Return the [X, Y] coordinate for the center point of the cell that contains the specified text.  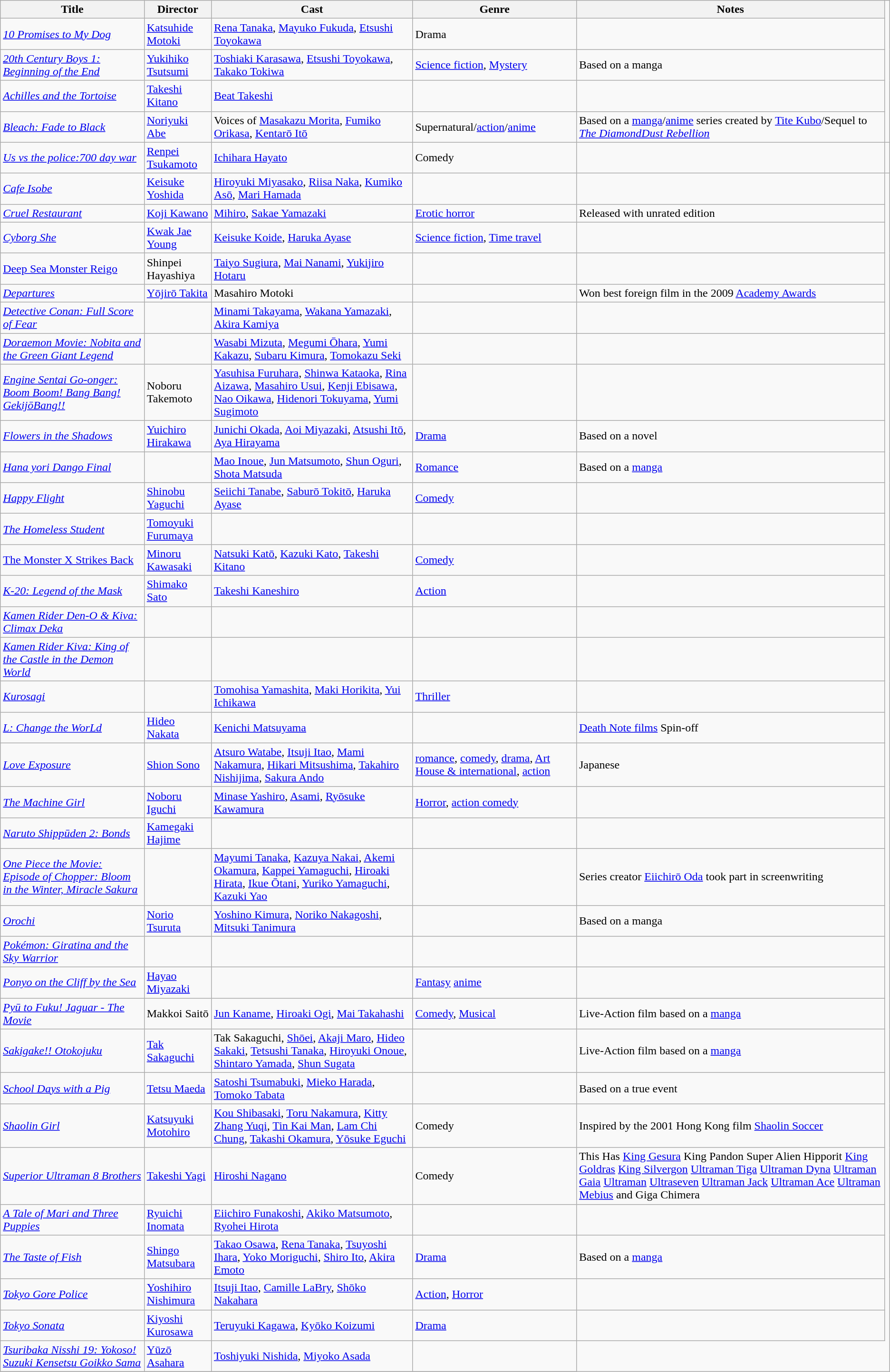
Toshiyuki Nishida, Miyoko Asada [312, 1356]
Rena Tanaka, Mayuko Fukuda, Etsushi Toyokawa [312, 34]
Bleach: Fade to Black [72, 126]
Yuichiro Hirakawa [178, 437]
Fantasy anime [494, 983]
Takeshi Kaneshiro [312, 591]
Ponyo on the Cliff by the Sea [72, 983]
Natsuki Katō, Kazuki Kato, Takeshi Kitano [312, 560]
Happy Flight [72, 498]
romance, comedy, drama, Art House & international, action [494, 765]
Teruyuki Kagawa, Kyōko Koizumi [312, 1325]
Mayumi Tanaka, Kazuya Nakai, Akemi Okamura, Kappei Yamaguchi, Hiroaki Hirata, Ikue Ōtani, Yuriko Yamaguchi, Kazuki Yao [312, 877]
Takeshi Yagi [178, 1176]
Tokyo Gore Police [72, 1294]
One Piece the Movie: Episode of Chopper: Bloom in the Winter, Miracle Sakura [72, 877]
Sakigake!! Otokojuku [72, 1051]
Cruel Restaurant [72, 213]
Kou Shibasaki, Toru Nakamura, Kitty Zhang Yuqi, Tin Kai Man, Lam Chi Chung, Takashi Okamura, Yōsuke Eguchi [312, 1126]
Science fiction, Mystery [494, 65]
Science fiction, Time travel [494, 238]
L: Change the WorLd [72, 728]
Itsuji Itao, Camille LaBry, Shōko Nakahara [312, 1294]
Toshiaki Karasawa, Etsushi Toyokawa, Takako Tokiwa [312, 65]
Renpei Tsukamoto [178, 158]
Hana yori Dango Final [72, 467]
Love Exposure [72, 765]
Tomoyuki Furumaya [178, 529]
Achilles and the Tortoise [72, 96]
Voices of Masakazu Morita, Fumiko Orikasa, Kentarō Itō [312, 126]
Yoshino Kimura, Noriko Nakagoshi, Mitsuki Tanimura [312, 921]
Genre [494, 10]
Katsuhide Motoki [178, 34]
Takeshi Kitano [178, 96]
Cast [312, 10]
Koji Kawano [178, 213]
Ichihara Hayato [312, 158]
Us vs the police:700 day war [72, 158]
Orochi [72, 921]
Mihiro, Sakae Yamazaki [312, 213]
Director [178, 10]
10 Promises to My Dog [72, 34]
Yōjirō Takita [178, 293]
Tetsu Maeda [178, 1088]
Cafe Isobe [72, 188]
Tokyo Sonata [72, 1325]
Tak Sakaguchi [178, 1051]
Based on a manga/anime series created by Tite Kubo/Sequel to The DiamondDust Rebellion [730, 126]
Yukihiko Tsutsumi [178, 65]
Series creator Eiichirō Oda took part in screenwriting [730, 877]
Japanese [730, 765]
Doraemon Movie: Nobita and the Green Giant Legend [72, 348]
Yasuhisa Furuhara, Shinwa Kataoka, Rina Aizawa, Masahiro Usui, Kenji Ebisawa, Nao Oikawa, Hidenori Tokuyama, Yumi Sugimoto [312, 393]
Kwak Jae Young [178, 238]
School Days with a Pig [72, 1088]
Keisuke Koide, Haruka Ayase [312, 238]
Tak Sakaguchi, Shōei, Akaji Maro, Hideo Sakaki, Tetsushi Tanaka, Hiroyuki Onoue, Shintaro Yamada, Shun Sugata [312, 1051]
Hayao Miyazaki [178, 983]
Keisuke Yoshida [178, 188]
Kamen Rider Kiva: King of the Castle in the Demon World [72, 659]
Katsuyuki Motohiro [178, 1126]
Released with unrated edition [730, 213]
Eiichiro Funakoshi, Akiko Matsumoto, Ryohei Hirota [312, 1219]
Based on a true event [730, 1088]
Seiichi Tanabe, Saburō Tokitō, Haruka Ayase [312, 498]
Taiyo Sugiura, Mai Nanami, Yukijiro Hotaru [312, 268]
Noboru Iguchi [178, 802]
Won best foreign film in the 2009 Academy Awards [730, 293]
Flowers in the Shadows [72, 437]
Shingo Matsubara [178, 1257]
Departures [72, 293]
Action, Horror [494, 1294]
Satoshi Tsumabuki, Mieko Harada, Tomoko Tabata [312, 1088]
The Homeless Student [72, 529]
Hiroyuki Miyasako, Riisa Naka, Kumiko Asō, Mari Hamada [312, 188]
Pyū to Fuku! Jaguar - The Movie [72, 1014]
Kurosagi [72, 696]
Shimako Sato [178, 591]
Kamen Rider Den-O & Kiva: Climax Deka [72, 622]
Minami Takayama, Wakana Yamazaki, Akira Kamiya [312, 318]
Based on a novel [730, 437]
Hiroshi Nagano [312, 1176]
Yūzō Asahara [178, 1356]
Naruto Shippūden 2: Bonds [72, 833]
The Machine Girl [72, 802]
Takao Osawa, Rena Tanaka, Tsuyoshi Ihara, Yoko Moriguchi, Shiro Ito, Akira Emoto [312, 1257]
Shinpei Hayashiya [178, 268]
Thriller [494, 696]
Minase Yashiro, Asami, Ryōsuke Kawamura [312, 802]
Cyborg She [72, 238]
Kiyoshi Kurosawa [178, 1325]
20th Century Boys 1: Beginning of the End [72, 65]
The Monster X Strikes Back [72, 560]
Makkoi Saitō [178, 1014]
Mao Inoue, Jun Matsumoto, Shun Oguri, Shota Matsuda [312, 467]
Shaolin Girl [72, 1126]
Tsuribaka Nisshi 19: Yokoso! Suzuki Kensetsu Goikko Sama [72, 1356]
K-20: Legend of the Mask [72, 591]
Yoshihiro Nishimura [178, 1294]
Romance [494, 467]
Kenichi Matsuyama [312, 728]
Supernatural/action/anime [494, 126]
Deep Sea Monster Reigo [72, 268]
Inspired by the 2001 Hong Kong film Shaolin Soccer [730, 1126]
Comedy, Musical [494, 1014]
Junichi Okada, Aoi Miyazaki, Atsushi Itō, Aya Hirayama [312, 437]
Engine Sentai Go-onger: Boom Boom! Bang Bang! GekijōBang!! [72, 393]
Pokémon: Giratina and the Sky Warrior [72, 952]
Superior Ultraman 8 Brothers [72, 1176]
Shinobu Yaguchi [178, 498]
Noboru Takemoto [178, 393]
Beat Takeshi [312, 96]
Jun Kaname, Hiroaki Ogi, Mai Takahashi [312, 1014]
Masahiro Motoki [312, 293]
Horror, action comedy [494, 802]
A Tale of Mari and Three Puppies [72, 1219]
Title [72, 10]
Kamegaki Hajime [178, 833]
Norio Tsuruta [178, 921]
Tomohisa Yamashita, Maki Horikita, Yui Ichikawa [312, 696]
Minoru Kawasaki [178, 560]
Erotic horror [494, 213]
Shion Sono [178, 765]
Noriyuki Abe [178, 126]
The Taste of Fish [72, 1257]
Hideo Nakata [178, 728]
Detective Conan: Full Score of Fear [72, 318]
Notes [730, 10]
Death Note films Spin-off [730, 728]
Action [494, 591]
Atsuro Watabe, Itsuji Itao, Mami Nakamura, Hikari Mitsushima, Takahiro Nishijima, Sakura Ando [312, 765]
Ryuichi Inomata [178, 1219]
Wasabi Mizuta, Megumi Ōhara, Yumi Kakazu, Subaru Kimura, Tomokazu Seki [312, 348]
